Return the [X, Y] coordinate for the center point of the cell that contains the specified text.  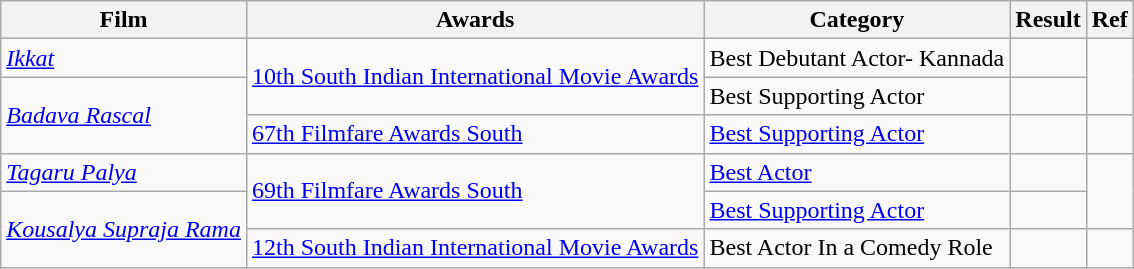
Kousalya Supraja Rama [124, 229]
Tagaru Palya [124, 172]
Badava Rascal [124, 115]
67th Filmfare Awards South [474, 134]
Ref [1110, 20]
Ikkat [124, 58]
Result [1048, 20]
10th South Indian International Movie Awards [474, 77]
Awards [474, 20]
Best Actor In a Comedy Role [857, 248]
Best Debutant Actor- Kannada [857, 58]
Film [124, 20]
12th South Indian International Movie Awards [474, 248]
Category [857, 20]
69th Filmfare Awards South [474, 191]
Best Actor [857, 172]
